Provide the (X, Y) coordinate of the cell's center where the given text is located.  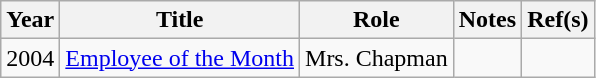
Employee of the Month (180, 58)
2004 (30, 58)
Ref(s) (558, 20)
Title (180, 20)
Mrs. Chapman (377, 58)
Notes (487, 20)
Role (377, 20)
Year (30, 20)
